Return the (X, Y) coordinate for the center point of the cell that contains the specified text.  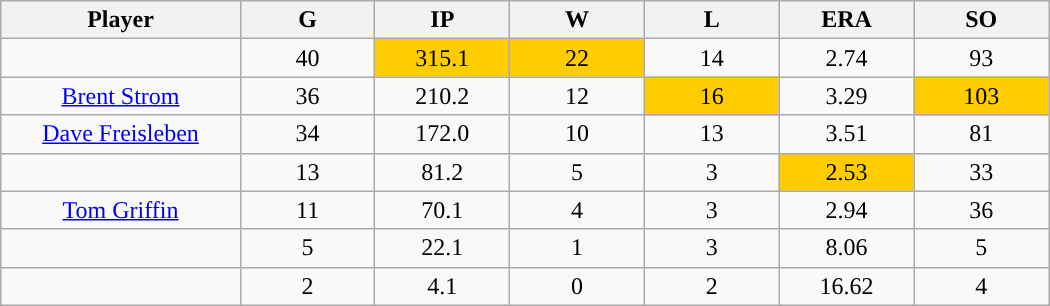
3.51 (846, 134)
2.94 (846, 210)
SO (982, 20)
Dave Freisleben (121, 134)
IP (442, 20)
70.1 (442, 210)
34 (308, 134)
G (308, 20)
103 (982, 96)
L (712, 20)
3.29 (846, 96)
Player (121, 20)
Brent Strom (121, 96)
1 (578, 248)
8.06 (846, 248)
ERA (846, 20)
22 (578, 58)
2.74 (846, 58)
0 (578, 286)
12 (578, 96)
93 (982, 58)
16 (712, 96)
16.62 (846, 286)
22.1 (442, 248)
172.0 (442, 134)
315.1 (442, 58)
14 (712, 58)
4.1 (442, 286)
81.2 (442, 172)
33 (982, 172)
2.53 (846, 172)
W (578, 20)
10 (578, 134)
Tom Griffin (121, 210)
210.2 (442, 96)
40 (308, 58)
11 (308, 210)
81 (982, 134)
